Provide the [x, y] coordinate of the cell's center where the given text is located.  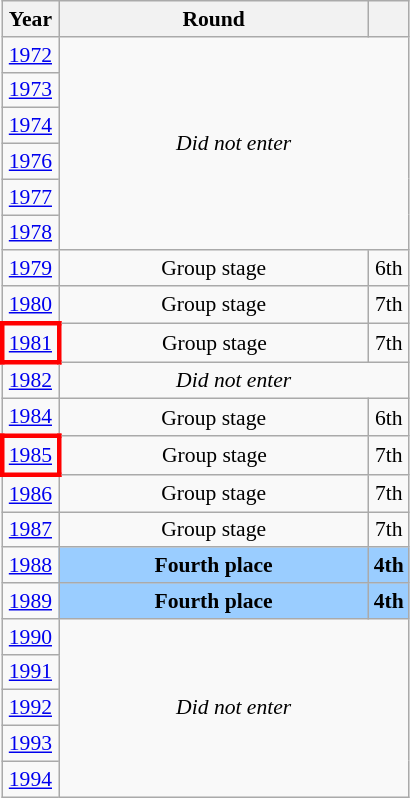
1977 [30, 197]
1984 [30, 418]
1994 [30, 779]
1991 [30, 672]
1989 [30, 601]
1980 [30, 304]
1990 [30, 637]
1979 [30, 269]
1986 [30, 494]
1981 [30, 342]
Year [30, 19]
1982 [30, 380]
1978 [30, 233]
1987 [30, 530]
1976 [30, 162]
1973 [30, 90]
1972 [30, 55]
Round [214, 19]
1974 [30, 126]
1993 [30, 744]
1988 [30, 566]
1992 [30, 708]
1985 [30, 456]
